Determine the [X, Y] coordinate at the center of the cell enclosing the given text.  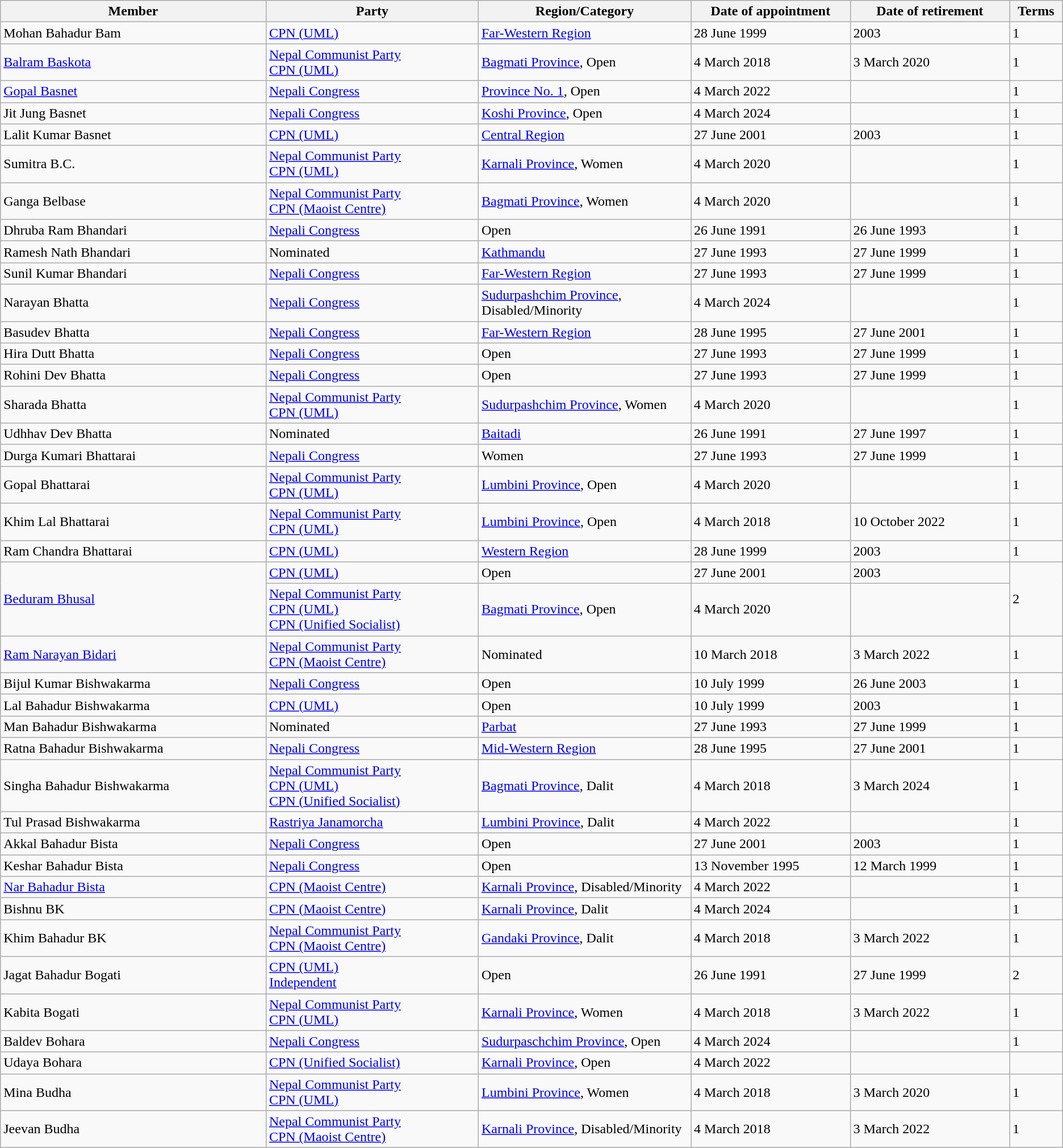
Central Region [584, 135]
13 November 1995 [771, 866]
Nar Bahadur Bista [133, 887]
Man Bahadur Bishwakarma [133, 727]
Lalit Kumar Basnet [133, 135]
Khim Lal Bhattarai [133, 521]
Date of appointment [771, 11]
Sudurpashchim Province, Disabled/Minority [584, 302]
Jagat Bahadur Bogati [133, 975]
Ram Chandra Bhattarai [133, 551]
Beduram Bhusal [133, 599]
Ganga Belbase [133, 201]
Region/Category [584, 11]
Province No. 1, Open [584, 91]
Kathmandu [584, 252]
Karnali Province, Open [584, 1063]
Tul Prasad Bishwakarma [133, 823]
Udaya Bohara [133, 1063]
Jeevan Budha [133, 1129]
Durga Kumari Bhattarai [133, 456]
Gandaki Province, Dalit [584, 938]
Mid-Western Region [584, 748]
Party [372, 11]
Lal Bahadur Bishwakarma [133, 705]
Bagmati Province, Women [584, 201]
Khim Bahadur BK [133, 938]
Jit Jung Basnet [133, 113]
Keshar Bahadur Bista [133, 866]
Member [133, 11]
Date of retirement [930, 11]
Baitadi [584, 434]
3 March 2024 [930, 785]
Akkal Bahadur Bista [133, 844]
12 March 1999 [930, 866]
Narayan Bhatta [133, 302]
Koshi Province, Open [584, 113]
Bijul Kumar Bishwakarma [133, 683]
Ratna Bahadur Bishwakarma [133, 748]
Terms [1036, 11]
Bagmati Province, Dalit [584, 785]
Singha Bahadur Bishwakarma [133, 785]
Lumbini Province, Women [584, 1092]
Sudurpashchim Province, Women [584, 404]
Mohan Bahadur Bam [133, 33]
Baldev Bohara [133, 1041]
Sharada Bhatta [133, 404]
CPN (UML)Independent [372, 975]
Lumbini Province, Dalit [584, 823]
Karnali Province, Dalit [584, 909]
10 March 2018 [771, 654]
Sudurpaschchim Province, Open [584, 1041]
Western Region [584, 551]
Mina Budha [133, 1092]
Ramesh Nath Bhandari [133, 252]
27 June 1997 [930, 434]
Parbat [584, 727]
Udhhav Dev Bhatta [133, 434]
Gopal Bhattarai [133, 485]
Gopal Basnet [133, 91]
CPN (Unified Socialist) [372, 1063]
Rastriya Janamorcha [372, 823]
Sunil Kumar Bhandari [133, 273]
Dhruba Ram Bhandari [133, 230]
Basudev Bhatta [133, 332]
Balram Baskota [133, 62]
Rohini Dev Bhatta [133, 375]
26 June 1993 [930, 230]
10 October 2022 [930, 521]
Kabita Bogati [133, 1012]
Women [584, 456]
Ram Narayan Bidari [133, 654]
Bishnu BK [133, 909]
26 June 2003 [930, 683]
Sumitra B.C. [133, 164]
Hira Dutt Bhatta [133, 354]
